Find where the given text appears and provide that cell's center as [x, y] coordinate. 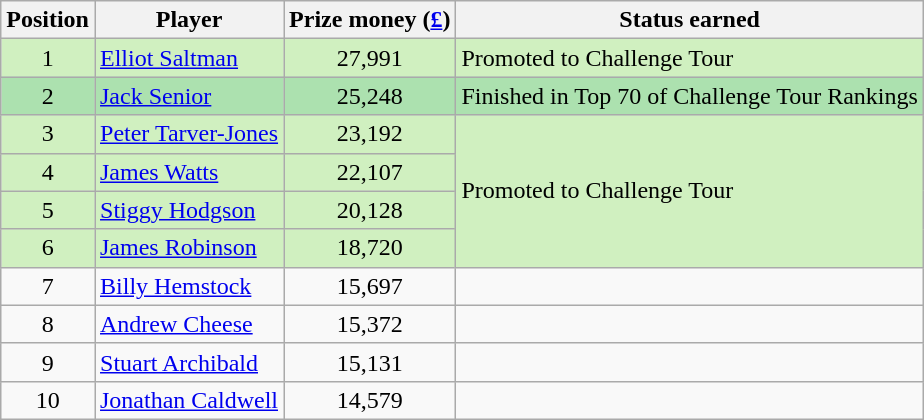
Peter Tarver-Jones [188, 134]
15,697 [370, 286]
9 [48, 362]
2 [48, 96]
10 [48, 400]
Elliot Saltman [188, 58]
14,579 [370, 400]
27,991 [370, 58]
Stiggy Hodgson [188, 210]
8 [48, 324]
5 [48, 210]
4 [48, 172]
15,372 [370, 324]
3 [48, 134]
Prize money (£) [370, 20]
Jonathan Caldwell [188, 400]
23,192 [370, 134]
Player [188, 20]
Billy Hemstock [188, 286]
Stuart Archibald [188, 362]
Position [48, 20]
22,107 [370, 172]
Jack Senior [188, 96]
James Robinson [188, 248]
1 [48, 58]
James Watts [188, 172]
18,720 [370, 248]
Finished in Top 70 of Challenge Tour Rankings [690, 96]
25,248 [370, 96]
Andrew Cheese [188, 324]
7 [48, 286]
20,128 [370, 210]
15,131 [370, 362]
6 [48, 248]
Status earned [690, 20]
